Search for the cell housing the specified text and yield its (X, Y) center coordinate. 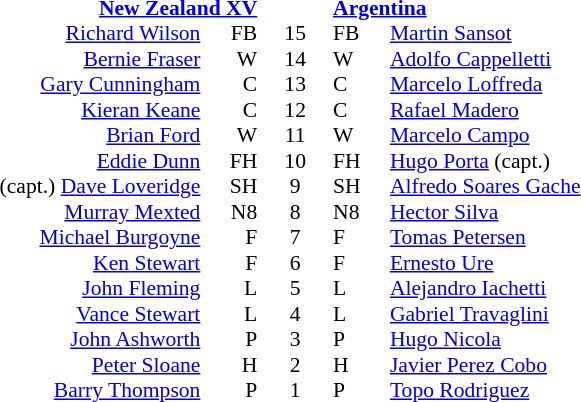
10 (295, 161)
13 (295, 85)
15 (295, 33)
7 (295, 237)
11 (295, 135)
14 (295, 59)
5 (295, 289)
3 (295, 339)
6 (295, 263)
12 (295, 110)
8 (295, 212)
4 (295, 314)
9 (295, 187)
2 (295, 365)
